For the text-containing cell, return its midpoint in [X, Y] coordinate format. 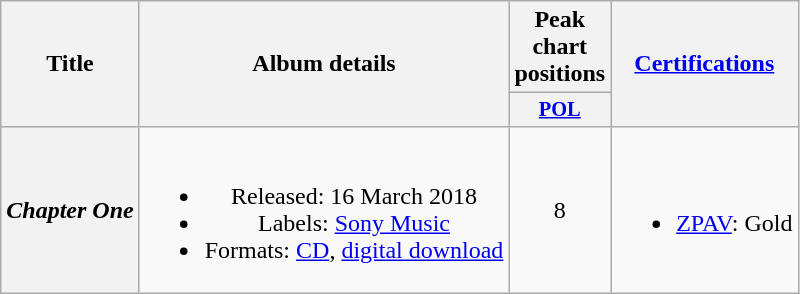
Title [70, 64]
Peak chart positions [560, 47]
ZPAV: Gold [704, 210]
8 [560, 210]
Chapter One [70, 210]
Released: 16 March 2018Labels: Sony MusicFormats: CD, digital download [324, 210]
POL [560, 110]
Album details [324, 64]
Certifications [704, 64]
